Locate the cell with the specified text and output its [X, Y] center coordinate. 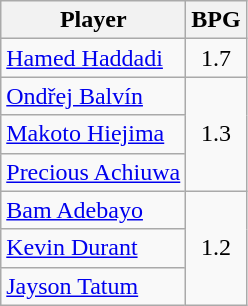
Kevin Durant [94, 248]
Bam Adebayo [94, 210]
Ondřej Balvín [94, 96]
Hamed Haddadi [94, 58]
Player [94, 20]
Makoto Hiejima [94, 134]
Jayson Tatum [94, 286]
1.7 [216, 58]
1.2 [216, 248]
1.3 [216, 134]
BPG [216, 20]
Precious Achiuwa [94, 172]
